Identify which cell holds the provided text, then report its (X, Y) central coordinate. 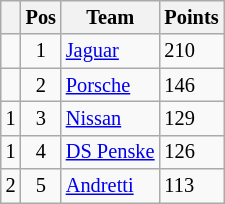
Porsche (110, 85)
146 (191, 85)
4 (41, 152)
Jaguar (110, 51)
Team (110, 17)
5 (41, 186)
Andretti (110, 186)
Pos (41, 17)
3 (41, 118)
210 (191, 51)
DS Penske (110, 152)
113 (191, 186)
Nissan (110, 118)
126 (191, 152)
Points (191, 17)
129 (191, 118)
